Find where the given text appears and provide that cell's center as (X, Y) coordinate. 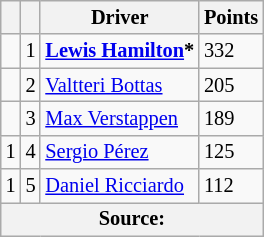
5 (31, 186)
Daniel Ricciardo (120, 186)
125 (231, 152)
Sergio Pérez (120, 152)
Valtteri Bottas (120, 85)
Points (231, 17)
Driver (120, 17)
332 (231, 51)
189 (231, 118)
2 (31, 85)
Max Verstappen (120, 118)
Source: (132, 219)
205 (231, 85)
3 (31, 118)
4 (31, 152)
Lewis Hamilton* (120, 51)
112 (231, 186)
